Determine the (X, Y) coordinate at the center of the cell enclosing the given text.  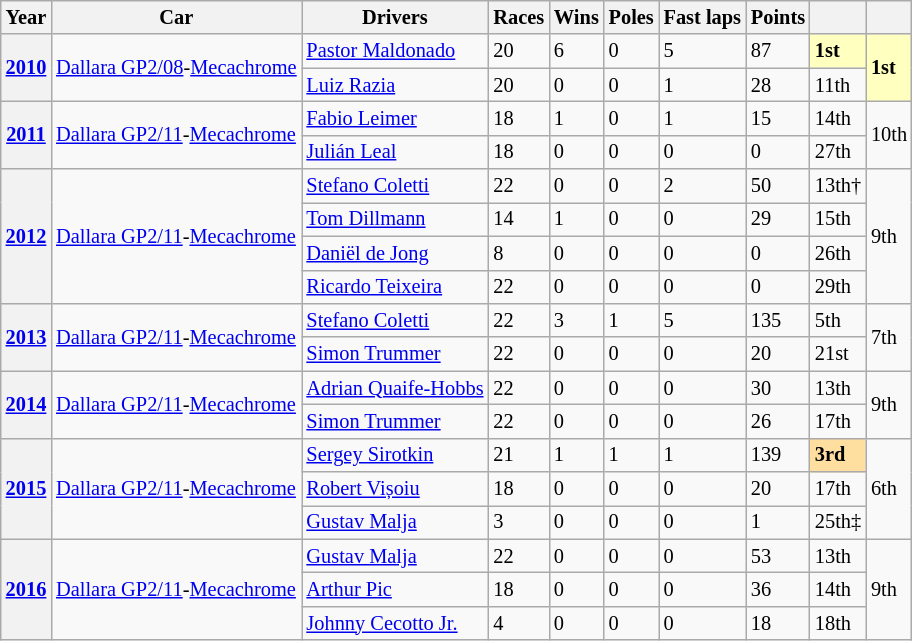
Car (176, 17)
2011 (26, 134)
Tom Dillmann (396, 219)
10th (889, 134)
2016 (26, 590)
26 (778, 421)
11th (838, 85)
7th (889, 336)
36 (778, 589)
3rd (838, 455)
Races (518, 17)
26th (838, 253)
15 (778, 118)
2012 (26, 236)
28 (778, 85)
Sergey Sirotkin (396, 455)
2010 (26, 68)
4 (518, 623)
Robert Vișoiu (396, 489)
14 (518, 219)
Fabio Leimer (396, 118)
Luiz Razia (396, 85)
8 (518, 253)
Dallara GP2/08-Mecachrome (176, 68)
Wins (576, 17)
Pastor Maldonado (396, 51)
30 (778, 388)
Year (26, 17)
29 (778, 219)
Johnny Cecotto Jr. (396, 623)
29th (838, 287)
15th (838, 219)
5th (838, 320)
Fast laps (702, 17)
6th (889, 488)
18th (838, 623)
Daniël de Jong (396, 253)
Drivers (396, 17)
2015 (26, 488)
21 (518, 455)
Poles (632, 17)
2013 (26, 336)
135 (778, 320)
6 (576, 51)
Adrian Quaife-Hobbs (396, 388)
Points (778, 17)
2014 (26, 404)
87 (778, 51)
21st (838, 354)
Julián Leal (396, 152)
27th (838, 152)
Ricardo Teixeira (396, 287)
50 (778, 186)
13th† (838, 186)
25th‡ (838, 522)
Arthur Pic (396, 589)
2 (702, 186)
139 (778, 455)
53 (778, 556)
